Determine the [x, y] coordinate at the center of the cell enclosing the given text.  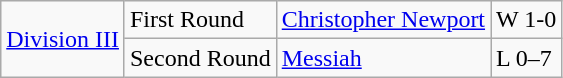
Christopher Newport [383, 20]
Division III [63, 39]
L 0–7 [526, 58]
First Round [200, 20]
Messiah [383, 58]
W 1-0 [526, 20]
Second Round [200, 58]
